Scan for the cell matching the given text and deliver its (X, Y) coordinate at center. 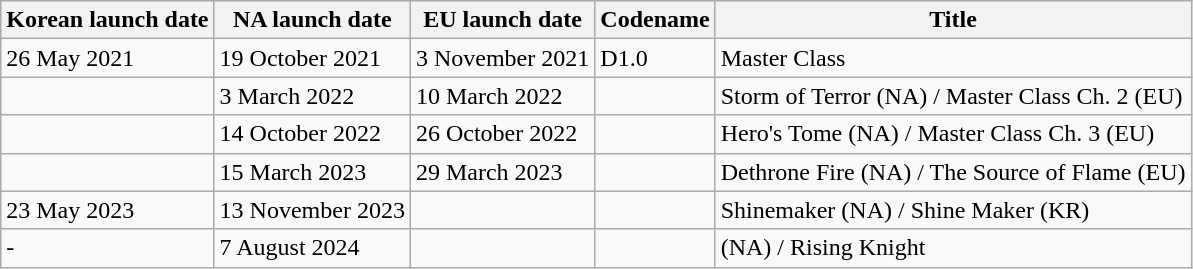
26 October 2022 (502, 134)
(NA) / Rising Knight (953, 248)
13 November 2023 (312, 210)
Dethrone Fire (NA) / The Source of Flame (EU) (953, 172)
NA launch date (312, 20)
7 August 2024 (312, 248)
14 October 2022 (312, 134)
29 March 2023 (502, 172)
Master Class (953, 58)
EU launch date (502, 20)
Shinemaker (NA) / Shine Maker (KR) (953, 210)
D1.0 (655, 58)
Hero's Tome (NA) / Master Class Ch. 3 (EU) (953, 134)
- (108, 248)
3 March 2022 (312, 96)
Title (953, 20)
Storm of Terror (NA) / Master Class Ch. 2 (EU) (953, 96)
Korean launch date (108, 20)
Codename (655, 20)
26 May 2021 (108, 58)
19 October 2021 (312, 58)
15 March 2023 (312, 172)
23 May 2023 (108, 210)
10 March 2022 (502, 96)
3 November 2021 (502, 58)
